Output the [x, y] coordinate of the center of the cell containing the given text.  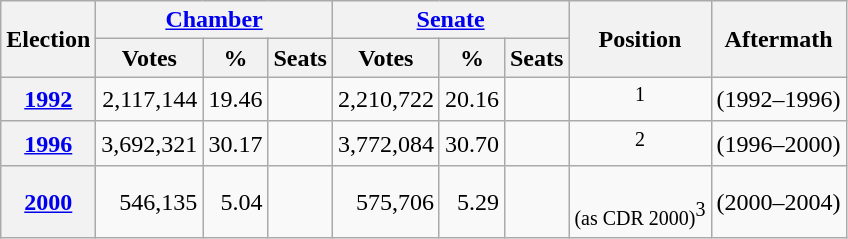
Election [48, 39]
Aftermath [778, 39]
(2000–2004) [778, 202]
1992 [48, 100]
3,692,321 [150, 144]
(1992–1996) [778, 100]
2000 [48, 202]
30.17 [236, 144]
3,772,084 [386, 144]
Chamber [214, 20]
20.16 [472, 100]
5.04 [236, 202]
2 [640, 144]
2,210,722 [386, 100]
1 [640, 100]
Position [640, 39]
546,135 [150, 202]
1996 [48, 144]
(1996–2000) [778, 144]
Senate [450, 20]
19.46 [236, 100]
30.70 [472, 144]
(as CDR 2000)3 [640, 202]
5.29 [472, 202]
575,706 [386, 202]
2,117,144 [150, 100]
